Output the (x, y) coordinate of the center of the cell containing the given text.  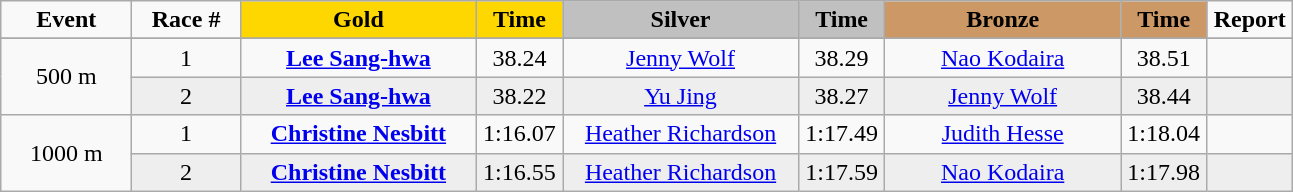
38.27 (842, 96)
500 m (66, 77)
38.24 (519, 58)
Judith Hesse (1003, 134)
Report (1250, 20)
Silver (680, 20)
38.22 (519, 96)
1:16.07 (519, 134)
38.44 (1164, 96)
Bronze (1003, 20)
1000 m (66, 153)
38.51 (1164, 58)
Gold (358, 20)
1:17.49 (842, 134)
Yu Jing (680, 96)
Race # (186, 20)
1:18.04 (1164, 134)
1:17.59 (842, 172)
1:17.98 (1164, 172)
Event (66, 20)
38.29 (842, 58)
1:16.55 (519, 172)
